Return (X, Y) of the center of cell containing provided text 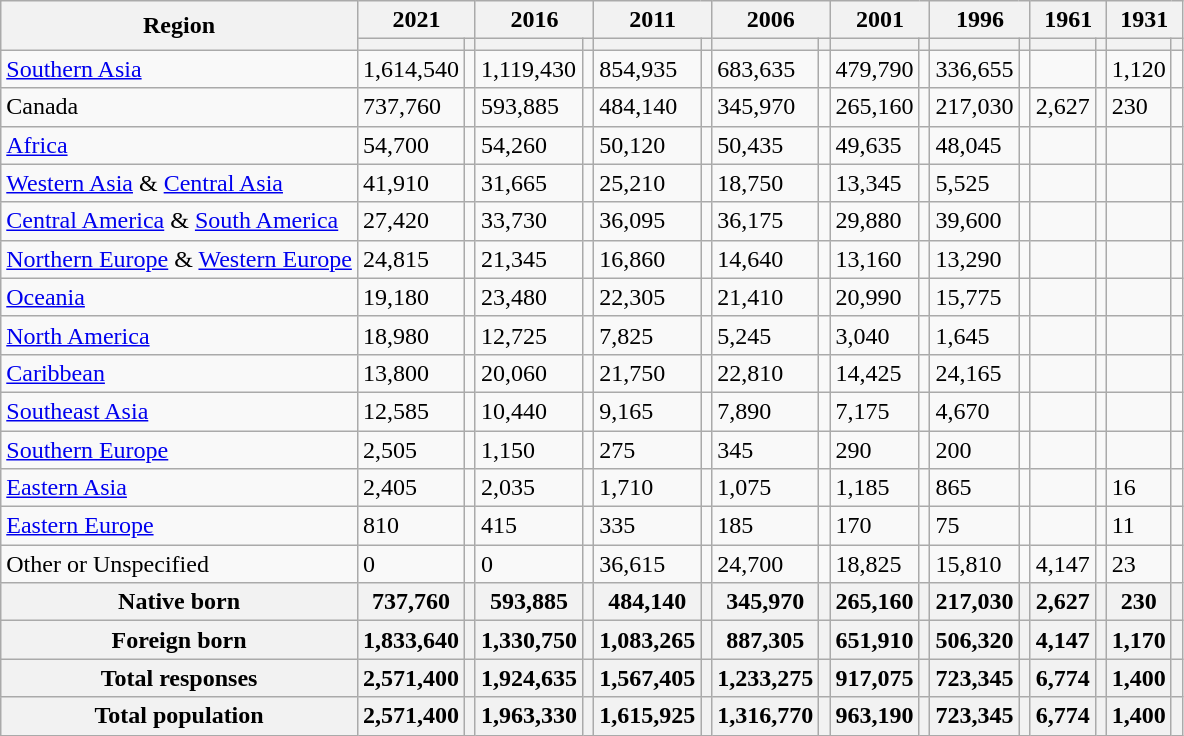
Caribbean (180, 373)
854,935 (648, 69)
335 (648, 526)
Northern Europe & Western Europe (180, 259)
Southern Asia (180, 69)
Oceania (180, 297)
345 (766, 449)
21,750 (648, 373)
1,330,750 (528, 640)
24,165 (974, 373)
22,305 (648, 297)
Africa (180, 145)
Foreign born (180, 640)
21,345 (528, 259)
1,963,330 (528, 716)
12,725 (528, 335)
14,425 (874, 373)
1961 (1068, 20)
2,405 (410, 488)
336,655 (974, 69)
12,585 (410, 411)
810 (410, 526)
1,924,635 (528, 678)
1,083,265 (648, 640)
1,150 (528, 449)
Canada (180, 107)
963,190 (874, 716)
1,233,275 (766, 678)
36,175 (766, 221)
13,290 (974, 259)
185 (766, 526)
1996 (980, 20)
1,645 (974, 335)
29,880 (874, 221)
10,440 (528, 411)
50,120 (648, 145)
1,710 (648, 488)
2,505 (410, 449)
5,245 (766, 335)
16 (1138, 488)
1,120 (1138, 69)
13,160 (874, 259)
75 (974, 526)
25,210 (648, 183)
18,980 (410, 335)
865 (974, 488)
18,825 (874, 564)
54,700 (410, 145)
7,175 (874, 411)
Western Asia & Central Asia (180, 183)
Central America & South America (180, 221)
200 (974, 449)
22,810 (766, 373)
917,075 (874, 678)
Native born (180, 602)
15,775 (974, 297)
651,910 (874, 640)
13,345 (874, 183)
Total responses (180, 678)
170 (874, 526)
506,320 (974, 640)
20,990 (874, 297)
50,435 (766, 145)
Region (180, 26)
1,119,430 (528, 69)
9,165 (648, 411)
290 (874, 449)
2006 (771, 20)
1,833,640 (410, 640)
23 (1138, 564)
41,910 (410, 183)
19,180 (410, 297)
24,700 (766, 564)
36,615 (648, 564)
20,060 (528, 373)
13,800 (410, 373)
1,615,925 (648, 716)
16,860 (648, 259)
2021 (416, 20)
Southeast Asia (180, 411)
4,670 (974, 411)
18,750 (766, 183)
23,480 (528, 297)
1,075 (766, 488)
Southern Europe (180, 449)
36,095 (648, 221)
48,045 (974, 145)
27,420 (410, 221)
7,825 (648, 335)
Eastern Europe (180, 526)
39,600 (974, 221)
415 (528, 526)
2,035 (528, 488)
Total population (180, 716)
1,170 (1138, 640)
Other or Unspecified (180, 564)
7,890 (766, 411)
2011 (653, 20)
479,790 (874, 69)
31,665 (528, 183)
14,640 (766, 259)
1,316,770 (766, 716)
21,410 (766, 297)
54,260 (528, 145)
5,525 (974, 183)
1,567,405 (648, 678)
49,635 (874, 145)
24,815 (410, 259)
11 (1138, 526)
1931 (1144, 20)
275 (648, 449)
15,810 (974, 564)
887,305 (766, 640)
1,614,540 (410, 69)
2001 (880, 20)
2016 (534, 20)
33,730 (528, 221)
1,185 (874, 488)
3,040 (874, 335)
North America (180, 335)
683,635 (766, 69)
Eastern Asia (180, 488)
